Scan for the cell matching the given text and deliver its (x, y) coordinate at center. 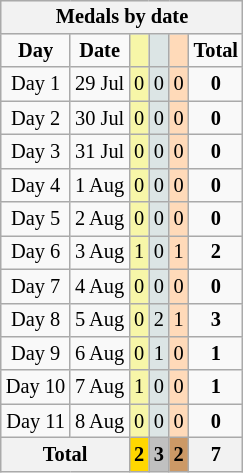
8 Aug (100, 421)
31 Jul (100, 152)
Medals by date (122, 17)
Day 5 (36, 219)
Day 11 (36, 421)
Day 6 (36, 253)
Date (100, 51)
5 Aug (100, 320)
Day 3 (36, 152)
3 Aug (100, 253)
Day 2 (36, 118)
1 Aug (100, 185)
7 Aug (100, 387)
30 Jul (100, 118)
Day (36, 51)
7 (216, 455)
Day 8 (36, 320)
Day 10 (36, 387)
29 Jul (100, 84)
Day 4 (36, 185)
Day 1 (36, 84)
Day 7 (36, 286)
6 Aug (100, 354)
2 Aug (100, 219)
4 Aug (100, 286)
Day 9 (36, 354)
